For the text-containing cell, return its midpoint in [x, y] coordinate format. 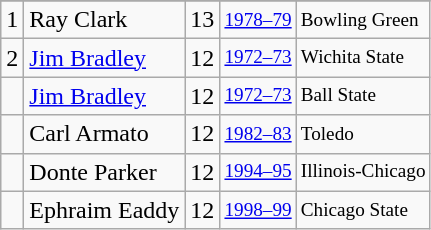
Carl Armato [104, 134]
Bowling Green [363, 20]
Ray Clark [104, 20]
Ball State [363, 96]
1 [12, 20]
1982–83 [258, 134]
Chicago State [363, 210]
Donte Parker [104, 172]
Ephraim Eaddy [104, 210]
1994–95 [258, 172]
2 [12, 58]
1978–79 [258, 20]
Toledo [363, 134]
13 [202, 20]
Wichita State [363, 58]
Illinois-Chicago [363, 172]
1998–99 [258, 210]
